For the text-containing cell, return its midpoint in [X, Y] coordinate format. 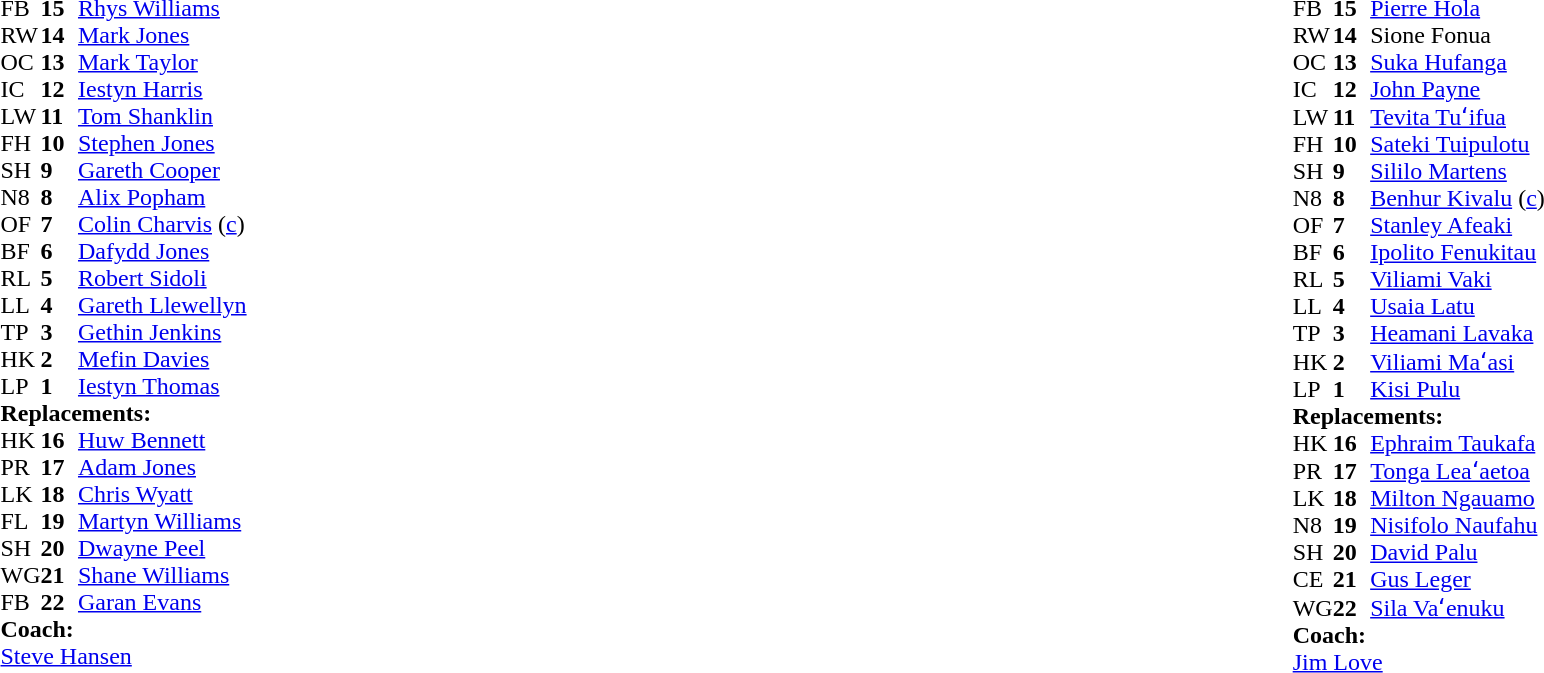
Robert Sidoli [162, 278]
FB [20, 602]
FL [20, 522]
Alix Popham [162, 198]
Iestyn Harris [162, 90]
Gethin Jenkins [162, 332]
Gareth Llewellyn [162, 306]
Stephen Jones [162, 144]
Mark Taylor [162, 62]
Martyn Williams [162, 522]
Chris Wyatt [162, 494]
Coach: [123, 630]
Tom Shanklin [162, 116]
Colin Charvis (c) [162, 224]
Mefin Davies [162, 360]
Shane Williams [162, 576]
Huw Bennett [162, 440]
Adam Jones [162, 468]
Garan Evans [162, 602]
Mark Jones [162, 36]
Steve Hansen [123, 656]
Dwayne Peel [162, 548]
Gareth Cooper [162, 170]
Dafydd Jones [162, 252]
Iestyn Thomas [162, 386]
CE [1313, 580]
Replacements: [123, 414]
